Locate the cell with the specified text and output its [x, y] center coordinate. 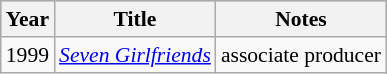
Seven Girlfriends [135, 55]
Title [135, 19]
associate producer [301, 55]
Notes [301, 19]
Year [28, 19]
1999 [28, 55]
